Return the [x, y] coordinate for the center point of the cell that contains the specified text.  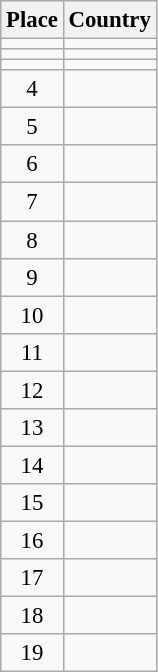
11 [32, 352]
7 [32, 202]
6 [32, 165]
8 [32, 240]
Country [110, 20]
17 [32, 578]
Place [32, 20]
14 [32, 465]
9 [32, 277]
10 [32, 315]
19 [32, 653]
12 [32, 390]
16 [32, 540]
13 [32, 428]
5 [32, 127]
4 [32, 89]
18 [32, 616]
15 [32, 503]
